Return (X, Y) of the center of cell containing provided text 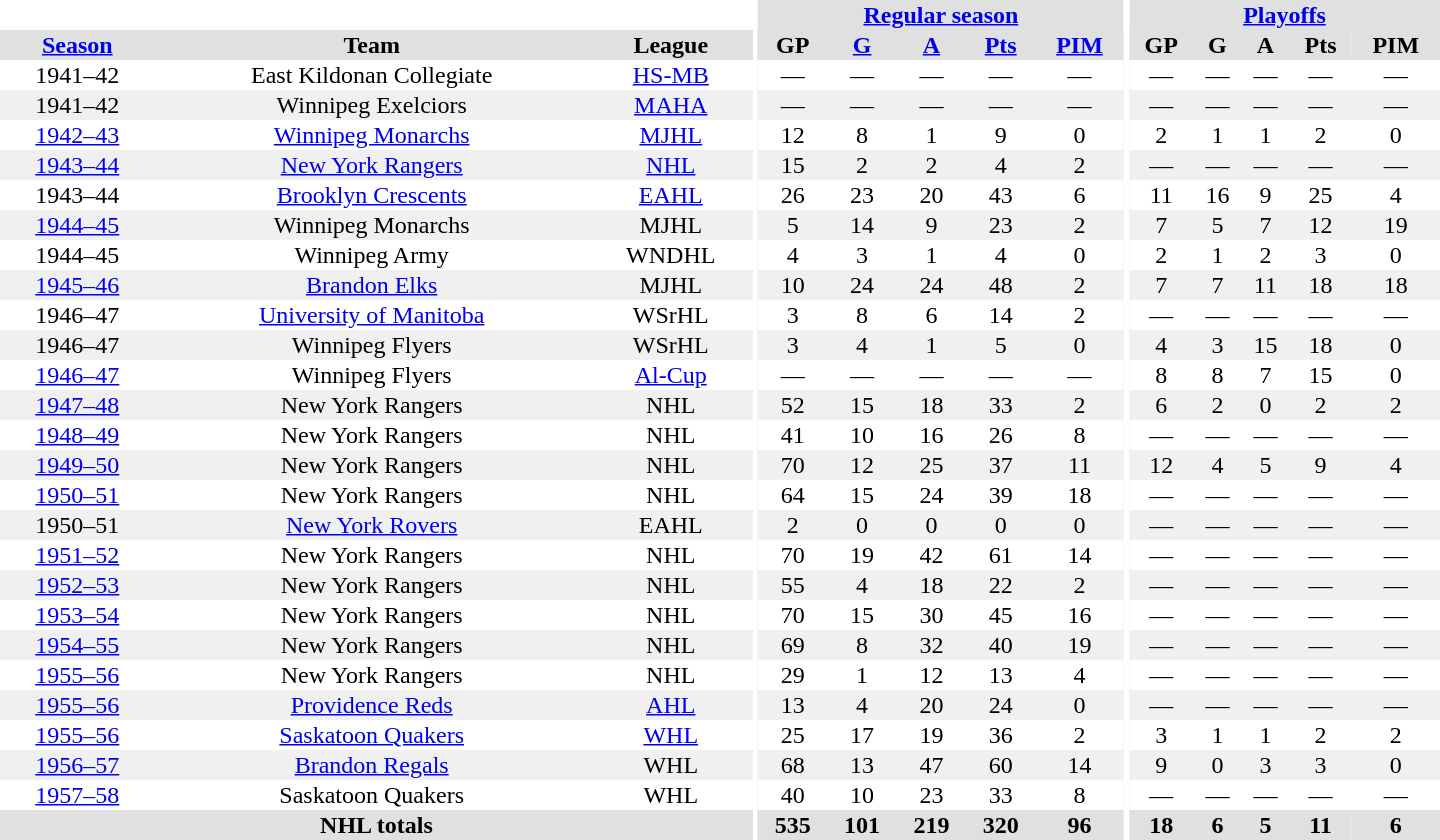
1948–49 (78, 435)
1957–58 (78, 795)
45 (1000, 615)
1942–43 (78, 135)
Brandon Elks (372, 285)
Regular season (940, 15)
36 (1000, 735)
320 (1000, 825)
1947–48 (78, 405)
32 (932, 645)
Providence Reds (372, 705)
1945–46 (78, 285)
NHL totals (376, 825)
Team (372, 45)
Brandon Regals (372, 765)
60 (1000, 765)
219 (932, 825)
1956–57 (78, 765)
29 (792, 675)
22 (1000, 585)
47 (932, 765)
96 (1079, 825)
69 (792, 645)
1954–55 (78, 645)
30 (932, 615)
1951–52 (78, 555)
WNDHL (671, 255)
101 (862, 825)
Al-Cup (671, 375)
Brooklyn Crescents (372, 195)
43 (1000, 195)
61 (1000, 555)
East Kildonan Collegiate (372, 75)
41 (792, 435)
University of Manitoba (372, 315)
37 (1000, 465)
Playoffs (1284, 15)
New York Rovers (372, 525)
Season (78, 45)
Winnipeg Exelciors (372, 105)
64 (792, 495)
68 (792, 765)
HS-MB (671, 75)
52 (792, 405)
League (671, 45)
MAHA (671, 105)
1952–53 (78, 585)
1953–54 (78, 615)
55 (792, 585)
1949–50 (78, 465)
48 (1000, 285)
535 (792, 825)
17 (862, 735)
Winnipeg Army (372, 255)
42 (932, 555)
AHL (671, 705)
39 (1000, 495)
